Extract the [x, y] coordinate from the center of the cell holding the provided text.  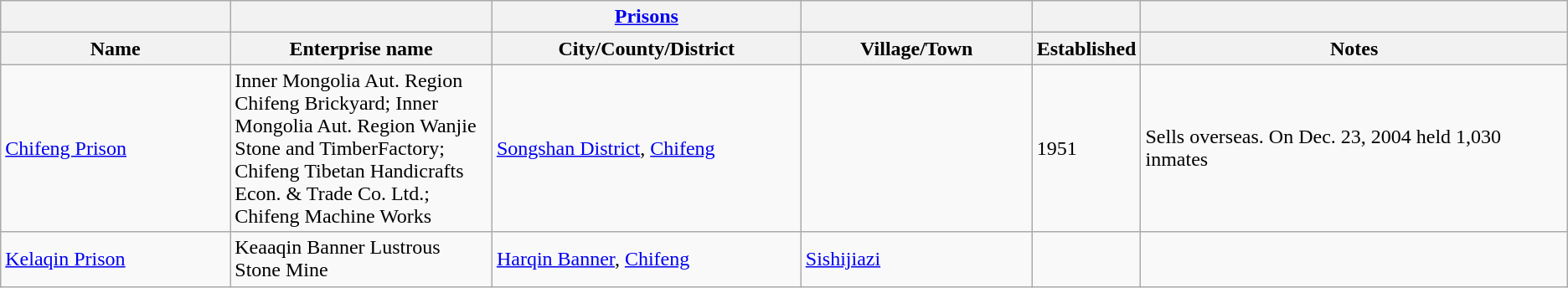
Kelaqin Prison [116, 260]
Songshan District, Chifeng [647, 148]
Enterprise name [362, 49]
Village/Town [916, 49]
City/County/District [647, 49]
Prisons [647, 17]
Keaaqin Banner Lustrous Stone Mine [362, 260]
Sells overseas. On Dec. 23, 2004 held 1,030 inmates [1354, 148]
1951 [1086, 148]
Established [1086, 49]
Name [116, 49]
Chifeng Prison [116, 148]
Harqin Banner, Chifeng [647, 260]
Notes [1354, 49]
Sishijiazi [916, 260]
